Search for the cell housing the specified text and yield its (x, y) center coordinate. 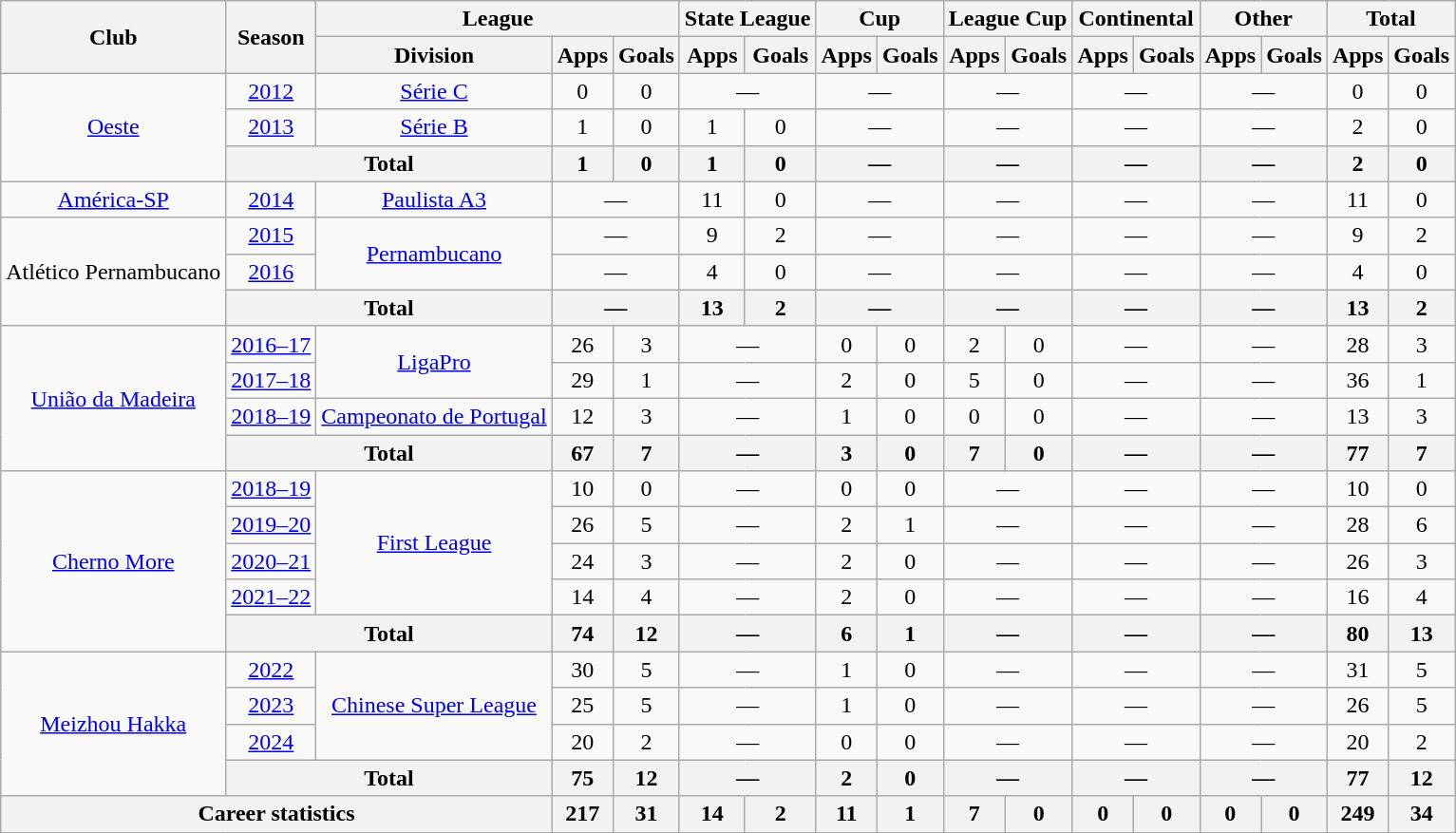
2012 (272, 91)
Cherno More (114, 561)
2017–18 (272, 380)
União da Madeira (114, 398)
Campeonato de Portugal (434, 416)
State League (747, 19)
Other (1263, 19)
Chinese Super League (434, 706)
Atlético Pernambucano (114, 272)
Season (272, 37)
Série C (434, 91)
2019–20 (272, 525)
Continental (1136, 19)
2023 (272, 706)
2016–17 (272, 344)
34 (1422, 814)
2014 (272, 199)
Pernambucano (434, 254)
América-SP (114, 199)
2013 (272, 127)
Division (434, 55)
Career statistics (276, 814)
25 (582, 706)
2021–22 (272, 597)
LigaPro (434, 362)
League Cup (1008, 19)
75 (582, 778)
2015 (272, 236)
2022 (272, 670)
24 (582, 561)
74 (582, 634)
30 (582, 670)
Meizhou Hakka (114, 724)
36 (1357, 380)
16 (1357, 597)
Oeste (114, 127)
80 (1357, 634)
Paulista A3 (434, 199)
Club (114, 37)
Cup (879, 19)
League (498, 19)
2016 (272, 272)
2020–21 (272, 561)
67 (582, 453)
2024 (272, 742)
249 (1357, 814)
29 (582, 380)
Série B (434, 127)
217 (582, 814)
First League (434, 543)
